Capture the cell that displays the provided text and extract its [x, y] central coordinate. 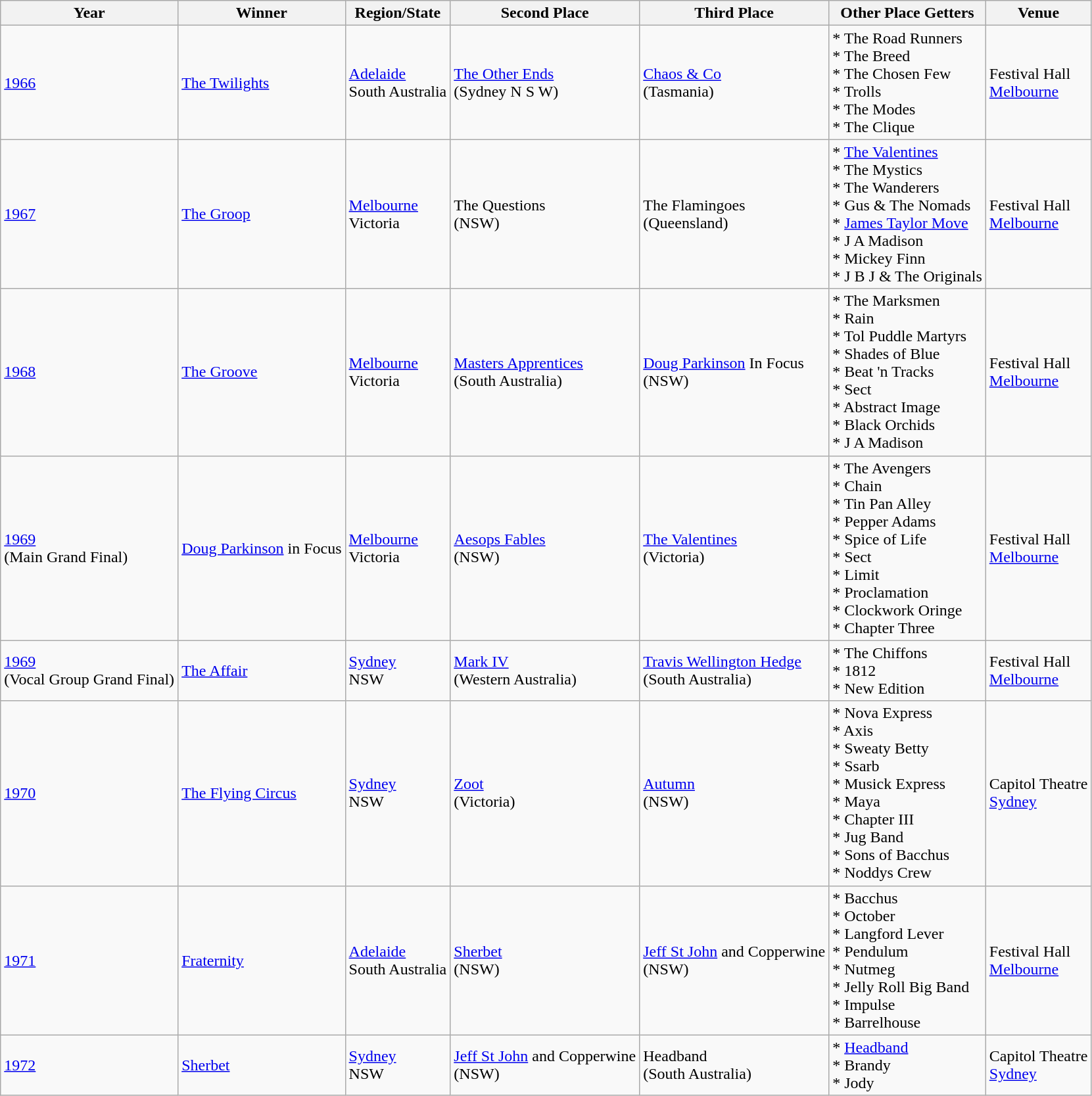
The Other Ends(Sydney N S W) [545, 83]
1972 [89, 1065]
* The Chiffons* 1812 * New Edition [907, 671]
Sherbet(NSW) [545, 960]
Zoot(Victoria) [545, 793]
* The Avengers* Chain * Tin Pan Alley * Pepper Adams * Spice of Life * Sect * Limit* Proclamation * Clockwork Oringe * Chapter Three [907, 548]
The Affair [262, 671]
1970 [89, 793]
1971 [89, 960]
Sherbet [262, 1065]
* Nova Express* Axis* Sweaty Betty * Ssarb * Musick Express * Maya * Chapter III * Jug Band * Sons of Bacchus * Noddys Crew [907, 793]
Year [89, 13]
* The Valentines* The Mystics * The Wanderers * Gus & The Nomads * James Taylor Move * J A Madison * Mickey Finn* J B J & The Originals [907, 214]
1968 [89, 372]
The Twilights [262, 83]
The Valentines(Victoria) [734, 548]
The Flying Circus [262, 793]
Third Place [734, 13]
* The Road Runners * The Breed * The Chosen Few * Trolls * The Modes * The Clique [907, 83]
* Headband * Brandy * Jody [907, 1065]
Mark IV(Western Australia) [545, 671]
Masters Apprentices(South Australia) [545, 372]
Venue [1039, 13]
Jeff St John and Copperwine(NSW) [545, 1065]
Winner [262, 13]
The Flamingoes(Queensland) [734, 214]
The Groop [262, 214]
Doug Parkinson In Focus(NSW) [734, 372]
Other Place Getters [907, 13]
Aesops Fables(NSW) [545, 548]
* The Marksmen * Rain * Tol Puddle Martyrs * Shades of Blue * Beat 'n Tracks * Sect * Abstract Image* Black Orchids* J A Madison [907, 372]
Autumn(NSW) [734, 793]
1969 (Main Grand Final) [89, 548]
Doug Parkinson in Focus [262, 548]
The Groove [262, 372]
1966 [89, 83]
* Bacchus * October * Langford Lever * Pendulum* Nutmeg * Jelly Roll Big Band * Impulse * Barrelhouse [907, 960]
Travis Wellington Hedge(South Australia) [734, 671]
Jeff St John and Copperwine (NSW) [734, 960]
1969 (Vocal Group Grand Final) [89, 671]
The Questions(NSW) [545, 214]
1967 [89, 214]
Region/State [398, 13]
Fraternity [262, 960]
Headband(South Australia) [734, 1065]
Chaos & Co(Tasmania) [734, 83]
Second Place [545, 13]
